Return the (x, y) coordinate for the center point of the cell that contains the specified text.  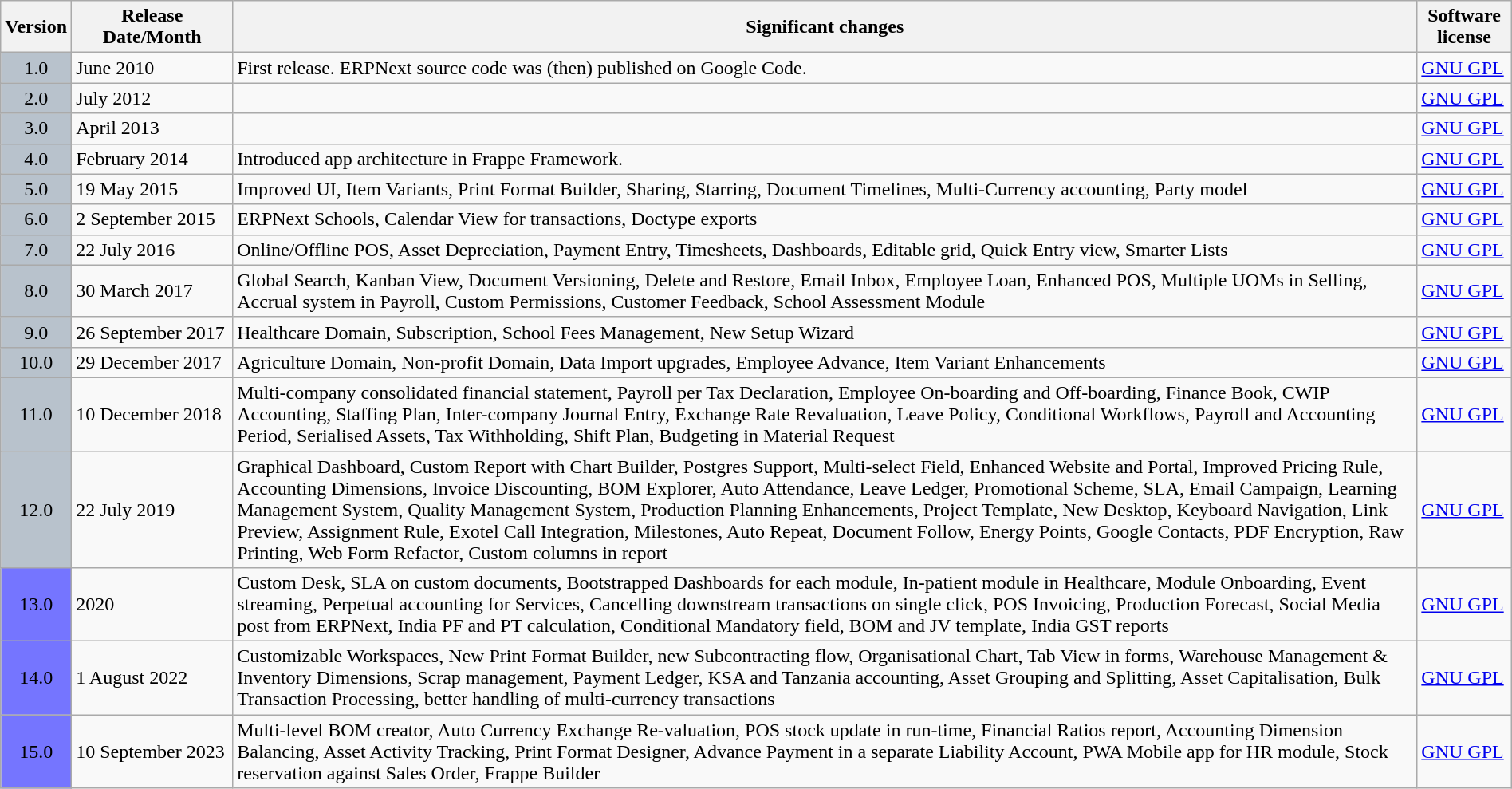
Healthcare Domain, Subscription, School Fees Management, New Setup Wizard (825, 332)
9.0 (37, 332)
6.0 (37, 219)
29 December 2017 (152, 362)
ERPNext Schools, Calendar View for transactions, Doctype exports (825, 219)
2020 (152, 605)
3.0 (37, 128)
Software license (1464, 27)
4.0 (37, 159)
26 September 2017 (152, 332)
30 March 2017 (152, 290)
13.0 (37, 605)
June 2010 (152, 68)
5.0 (37, 189)
Introduced app architecture in Frappe Framework. (825, 159)
14.0 (37, 678)
10.0 (37, 362)
22 July 2019 (152, 510)
8.0 (37, 290)
First release. ERPNext source code was (then) published on Google Code. (825, 68)
22 July 2016 (152, 250)
15.0 (37, 752)
12.0 (37, 510)
Agriculture Domain, Non-profit Domain, Data Import upgrades, Employee Advance, Item Variant Enhancements (825, 362)
10 December 2018 (152, 414)
1 August 2022 (152, 678)
Improved UI, Item Variants, Print Format Builder, Sharing, Starring, Document Timelines, Multi-Currency accounting, Party model (825, 189)
Version (37, 27)
2 September 2015 (152, 219)
April 2013 (152, 128)
Online/Offline POS, Asset Depreciation, Payment Entry, Timesheets, Dashboards, Editable grid, Quick Entry view, Smarter Lists (825, 250)
Significant changes (825, 27)
July 2012 (152, 98)
10 September 2023 (152, 752)
1.0 (37, 68)
February 2014 (152, 159)
11.0 (37, 414)
19 May 2015 (152, 189)
2.0 (37, 98)
7.0 (37, 250)
Release Date/Month (152, 27)
